From the cell containing the given text, extract its center point as (x, y) coordinate. 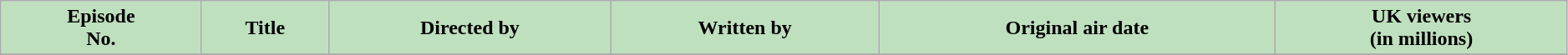
Original air date (1078, 28)
Written by (745, 28)
EpisodeNo. (101, 28)
UK viewers(in millions) (1422, 28)
Title (265, 28)
Directed by (470, 28)
